Pinpoint the cell where the given text exists, returning its (x, y) midpoint coordinate. 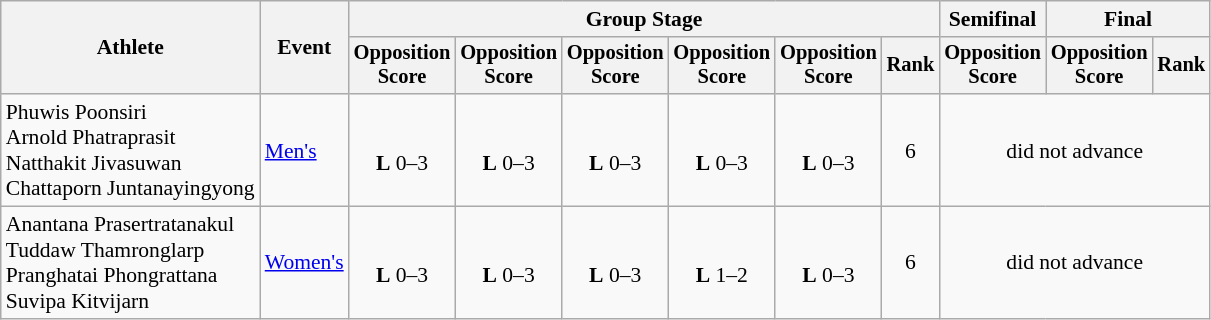
Final (1128, 19)
Men's (304, 150)
Women's (304, 263)
Athlete (130, 48)
Anantana PrasertratanakulTuddaw ThamronglarpPranghatai PhongrattanaSuvipa Kitvijarn (130, 263)
Group Stage (644, 19)
Semifinal (992, 19)
L 1–2 (722, 263)
Phuwis PoonsiriArnold PhatraprasitNatthakit JivasuwanChattaporn Juntanayingyong (130, 150)
Event (304, 48)
